Find where the given text appears and provide that cell's center as [x, y] coordinate. 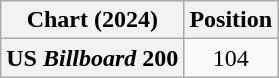
Chart (2024) [92, 20]
Position [231, 20]
104 [231, 58]
US Billboard 200 [92, 58]
